Extract the [X, Y] coordinate from the center of the cell holding the provided text.  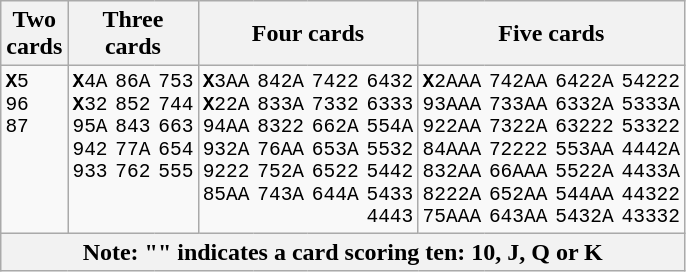
64326333554A5532544254334443 [390, 150]
842A833A832276AA752A743A [280, 150]
Twocards [34, 34]
Five cards [552, 34]
74227332662A653A6522644A [336, 150]
Note: "" indicates a card scoring ten: 10, J, Q or K [343, 252]
X59687 [34, 150]
X4AX3295A942933 [90, 150]
Four cards [308, 34]
753744663654555 [176, 150]
86A85284377A762 [132, 150]
X3AAX22A94AA932A922285AA [226, 150]
6422A6332A63222553AA5522A544AA5432A [584, 150]
Threecards [133, 34]
542225333A533224442A4433A4432243332 [652, 150]
742AA733AA7322A7222266AAA652AA643AA [518, 150]
X2AAA93AAA922AA84AAA832AA8222A75AAA [452, 150]
